Determine the [x, y] coordinate at the center of the cell enclosing the given text.  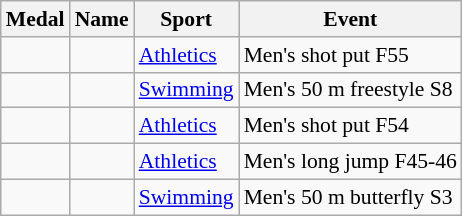
Sport [186, 19]
Men's 50 m butterfly S3 [350, 197]
Name [102, 19]
Men's long jump F45-46 [350, 162]
Men's shot put F54 [350, 126]
Medal [36, 19]
Event [350, 19]
Men's 50 m freestyle S8 [350, 90]
Men's shot put F55 [350, 55]
